Determine the [X, Y] coordinate at the center of the cell enclosing the given text.  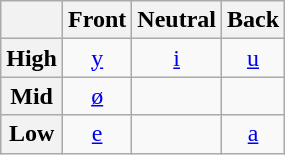
a [254, 134]
Low [32, 134]
Mid [32, 96]
Front [98, 20]
Back [254, 20]
e [98, 134]
ø [98, 96]
Neutral [177, 20]
y [98, 58]
High [32, 58]
u [254, 58]
i [177, 58]
